Pinpoint the cell where the given text exists, returning its (X, Y) midpoint coordinate. 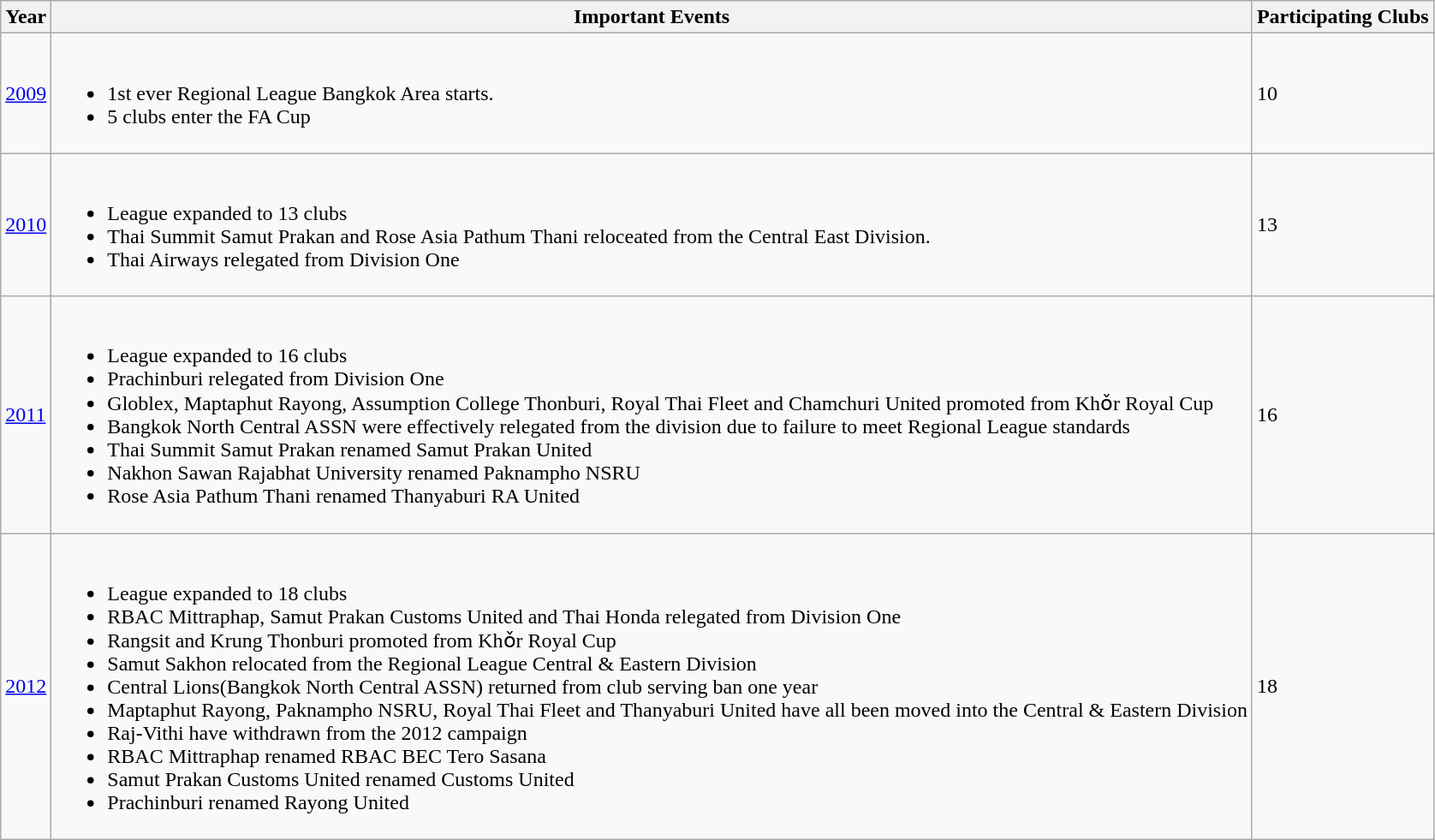
2010 (26, 224)
13 (1343, 224)
1st ever Regional League Bangkok Area starts.5 clubs enter the FA Cup (652, 93)
2009 (26, 93)
10 (1343, 93)
Important Events (652, 17)
Year (26, 17)
16 (1343, 414)
2012 (26, 686)
2011 (26, 414)
18 (1343, 686)
Participating Clubs (1343, 17)
